For the text-containing cell, return its midpoint in (X, Y) coordinate format. 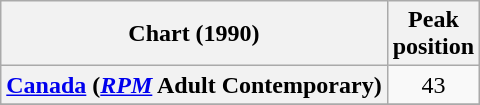
Canada (RPM Adult Contemporary) (194, 85)
43 (433, 85)
Chart (1990) (194, 34)
Peakposition (433, 34)
